Detect which cell encompasses the target text, then output its [X, Y] center coordinate. 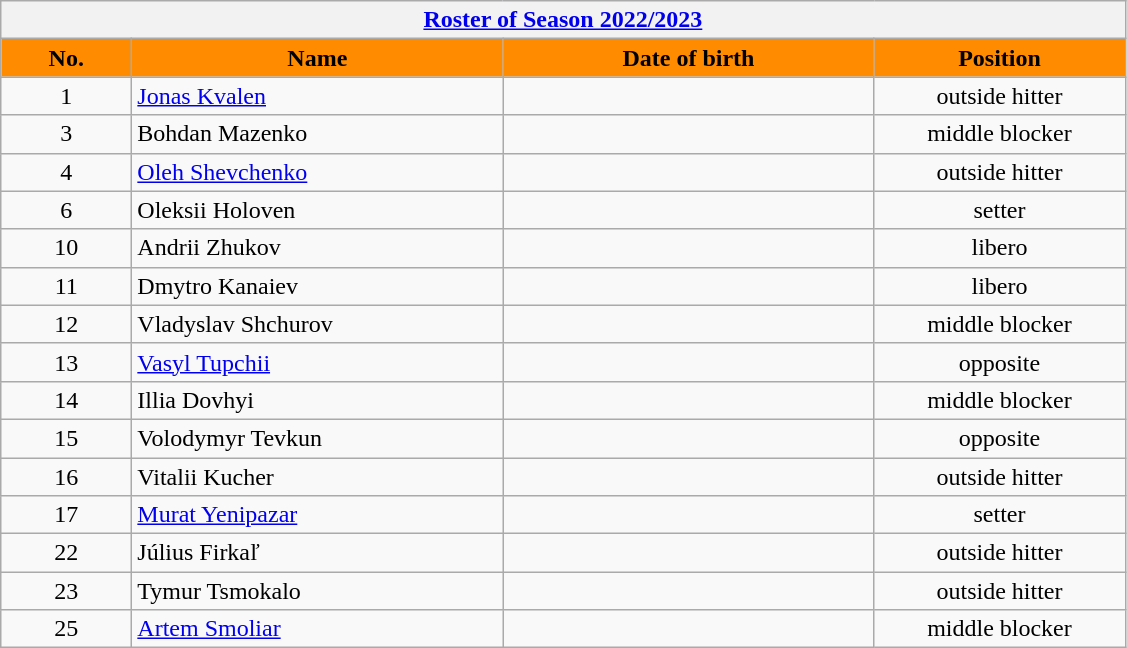
25 [66, 629]
11 [66, 286]
Dmytro Kanaiev [318, 286]
Július Firkaľ [318, 553]
14 [66, 400]
Tymur Tsmokalo [318, 591]
6 [66, 210]
1 [66, 96]
12 [66, 324]
13 [66, 362]
10 [66, 248]
Oleksii Holoven [318, 210]
Oleh Shevchenko [318, 172]
Artem Smoliar [318, 629]
Jonas Kvalen [318, 96]
Vladyslav Shchurov [318, 324]
Position [1000, 58]
Illia Dovhyi [318, 400]
15 [66, 438]
Vitalii Kucher [318, 477]
16 [66, 477]
22 [66, 553]
Volodymyr Tevkun [318, 438]
3 [66, 134]
Andrii Zhukov [318, 248]
17 [66, 515]
No. [66, 58]
Bohdan Mazenko [318, 134]
Date of birth [688, 58]
Name [318, 58]
Vasyl Tupchii [318, 362]
23 [66, 591]
4 [66, 172]
Murat Yenipazar [318, 515]
Roster of Season 2022/2023 [563, 20]
